Output the [X, Y] coordinate of the center of the cell containing the given text.  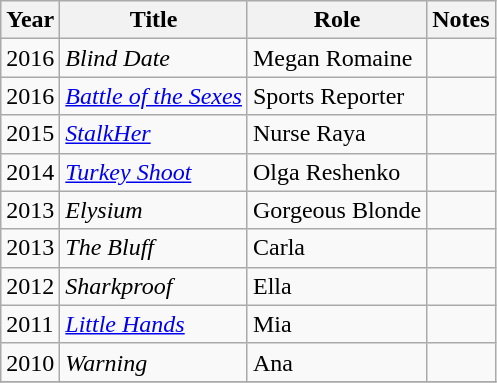
Sports Reporter [336, 96]
Megan Romaine [336, 58]
Year [30, 20]
Turkey Shoot [154, 172]
2014 [30, 172]
Notes [461, 20]
Title [154, 20]
Ana [336, 362]
Elysium [154, 210]
Role [336, 20]
Battle of the Sexes [154, 96]
2011 [30, 324]
Warning [154, 362]
2010 [30, 362]
Little Hands [154, 324]
Blind Date [154, 58]
Mia [336, 324]
2015 [30, 134]
Gorgeous Blonde [336, 210]
StalkHer [154, 134]
The Bluff [154, 248]
2012 [30, 286]
Nurse Raya [336, 134]
Ella [336, 286]
Sharkproof [154, 286]
Carla [336, 248]
Olga Reshenko [336, 172]
